Search for the cell housing the specified text and yield its [X, Y] center coordinate. 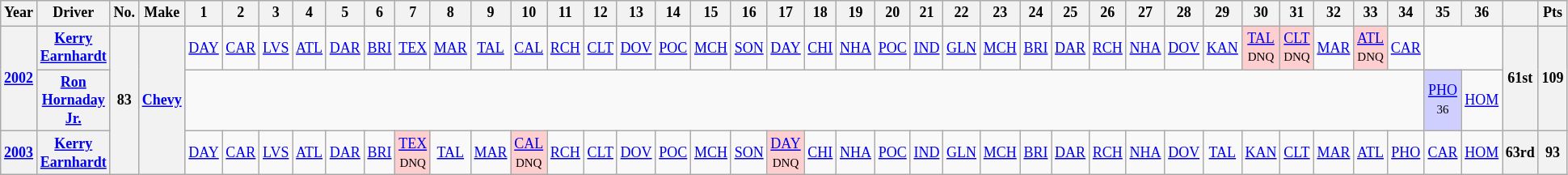
2 [241, 13]
DAYDNQ [786, 153]
11 [566, 13]
12 [600, 13]
PHO [1406, 153]
3 [276, 13]
83 [124, 100]
36 [1482, 13]
20 [892, 13]
14 [673, 13]
24 [1036, 13]
7 [413, 13]
Make [162, 13]
30 [1261, 13]
16 [748, 13]
Ron Hornaday Jr. [73, 100]
31 [1296, 13]
26 [1107, 13]
93 [1553, 153]
22 [962, 13]
TEXDNQ [413, 153]
TEX [413, 48]
PHO36 [1443, 100]
CLTDNQ [1296, 48]
Pts [1553, 13]
32 [1334, 13]
9 [491, 13]
Chevy [162, 100]
17 [786, 13]
34 [1406, 13]
No. [124, 13]
TALDNQ [1261, 48]
1 [204, 13]
18 [820, 13]
27 [1145, 13]
15 [711, 13]
29 [1223, 13]
4 [310, 13]
10 [529, 13]
61st [1520, 79]
2003 [19, 153]
19 [856, 13]
ATLDNQ [1371, 48]
35 [1443, 13]
63rd [1520, 153]
6 [380, 13]
CAL [529, 48]
Driver [73, 13]
CALDNQ [529, 153]
Year [19, 13]
13 [636, 13]
109 [1553, 79]
33 [1371, 13]
8 [450, 13]
25 [1070, 13]
28 [1184, 13]
5 [344, 13]
23 [1000, 13]
21 [926, 13]
2002 [19, 79]
